Pinpoint the cell where the given text exists, returning its [X, Y] midpoint coordinate. 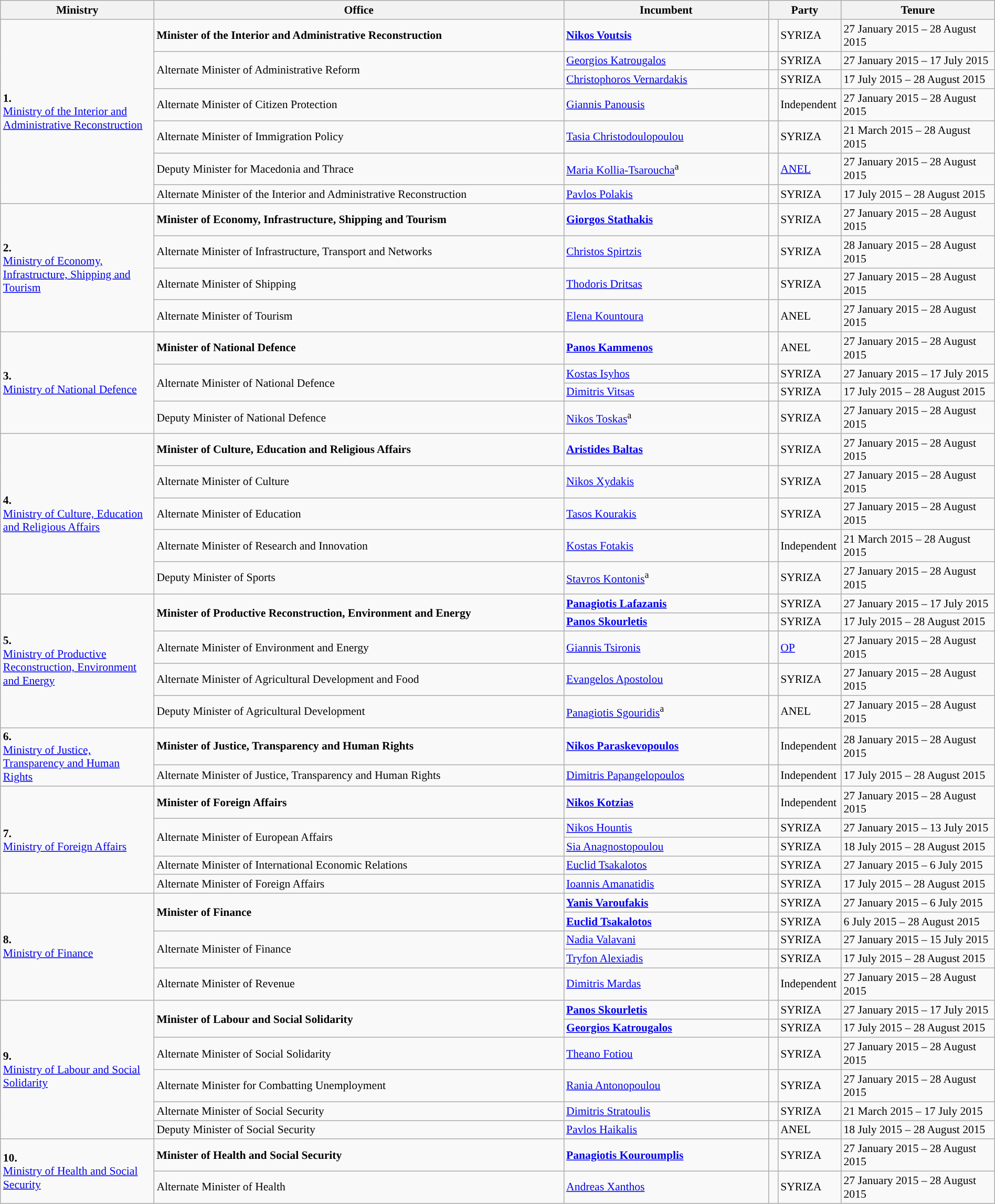
Elena Kountoura [666, 316]
4.Ministry of Culture, Education and Religious Affairs [78, 514]
Deputy Minister of Sports [359, 578]
Giannis Panousis [666, 105]
3.Ministry of National Defence [78, 383]
Andreas Xanthos [666, 1187]
Pavlos Polakis [666, 195]
Minister of Culture, Education and Religious Affairs [359, 449]
Alternate Minister of Agricultural Development and Food [359, 679]
9.Ministry of Labour and Social Solidarity [78, 1070]
Alternate Minister of Justice, Transparency and Human Rights [359, 776]
Alternate Minister of Infrastructure, Transport and Networks [359, 252]
Maria Kollia-Tsarouchaa [666, 169]
Alternate Minister of Revenue [359, 985]
Ministry [78, 10]
Alternate Minister for Combatting Unemployment [359, 1085]
Alternate Minister of Administrative Reform [359, 70]
Nikos Kotzias [666, 803]
Panagiotis Sgouridisa [666, 712]
Tenure [917, 10]
OP [809, 648]
Minister of Finance [359, 912]
Minister of Labour and Social Solidarity [359, 1019]
7.Ministry of Foreign Affairs [78, 840]
Christophoros Vernardakis [666, 80]
Alternate Minister of Tourism [359, 316]
Tasos Kourakis [666, 513]
Dimitris Papangelopoulos [666, 776]
Alternate Minister of European Affairs [359, 838]
Nikos Voutsis [666, 36]
Minister of Economy, Infrastructure, Shipping and Tourism [359, 219]
Nikos Xydakis [666, 482]
Minister of Justice, Transparency and Human Rights [359, 746]
Deputy Minister for Macedonia and Thrace [359, 169]
Alternate Minister of Foreign Affairs [359, 884]
Deputy Minister of Social Security [359, 1130]
21 March 2015 – 17 July 2015 [917, 1111]
Alternate Minister of Health [359, 1187]
Party [805, 10]
Alternate Minister of Research and Innovation [359, 546]
10.Ministry of Health and Social Security [78, 1171]
Yanis Varoufakis [666, 903]
2.Ministry of Economy, Infrastructure, Shipping and Tourism [78, 268]
Alternate Minister of the Interior and Administrative Reconstruction [359, 195]
Dimitris Mardas [666, 985]
Rania Antonopoulou [666, 1085]
1.Ministry of the Interior and Administrative Reconstruction [78, 111]
Tryfon Alexiadis [666, 959]
Alternate Minister of Education [359, 513]
Giorgos Stathakis [666, 219]
Dimitris Stratoulis [666, 1111]
Alternate Minister of Finance [359, 949]
Nikos Toskasa [666, 418]
Alternate Minister of Social Security [359, 1111]
Alternate Minister of Social Solidarity [359, 1054]
Alternate Minister of Environment and Energy [359, 648]
Deputy Minister of National Defence [359, 418]
Giannis Tsironis [666, 648]
Panagiotis Lafazanis [666, 604]
Minister of Productive Reconstruction, Environment and Energy [359, 613]
6.Ministry of Justice, Transparency and Human Rights [78, 757]
27 January 2015 – 13 July 2015 [917, 828]
Office [359, 10]
Alternate Minister of Culture [359, 482]
Theano Fotiou [666, 1054]
Aristides Baltas [666, 449]
Nikos Paraskevopoulos [666, 746]
Stavros Kontonisa [666, 578]
6 July 2015 – 28 August 2015 [917, 922]
Kostas Isyhos [666, 374]
8.Ministry of Finance [78, 947]
Christos Spirtzis [666, 252]
Thodoris Dritsas [666, 283]
Alternate Minister of Citizen Protection [359, 105]
Dimitris Vitsas [666, 392]
Alternate Minister of Immigration Policy [359, 136]
Alternate Minister of International Economic Relations [359, 865]
Minister of National Defence [359, 348]
Minister of Health and Social Security [359, 1156]
Alternate Minister of National Defence [359, 383]
Panos Kammenos [666, 348]
Alternate Minister of Shipping [359, 283]
Panagiotis Kouroumplis [666, 1156]
Incumbent [666, 10]
Tasia Christodoulopoulou [666, 136]
27 January 2015 – 15 July 2015 [917, 940]
5.Ministry of Productive Reconstruction, Environment and Energy [78, 661]
Kostas Fotakis [666, 546]
Pavlos Haikalis [666, 1130]
Evangelos Apostolou [666, 679]
Deputy Minister of Agricultural Development [359, 712]
Ioannis Amanatidis [666, 884]
Minister of the Interior and Administrative Reconstruction [359, 36]
Minister of Foreign Affairs [359, 803]
Sia Anagnostopoulou [666, 847]
Nadia Valavani [666, 940]
Nikos Hountis [666, 828]
